Scan for the cell matching the given text and deliver its (X, Y) coordinate at center. 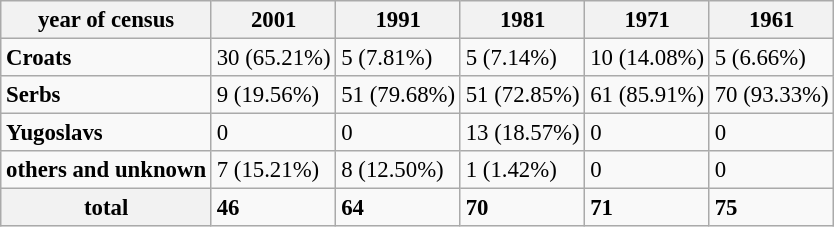
1991 (398, 20)
Croats (106, 58)
13 (18.57%) (522, 133)
others and unknown (106, 170)
75 (771, 208)
46 (273, 208)
30 (65.21%) (273, 58)
5 (6.66%) (771, 58)
51 (79.68%) (398, 95)
9 (19.56%) (273, 95)
2001 (273, 20)
64 (398, 208)
total (106, 208)
70 (93.33%) (771, 95)
10 (14.08%) (647, 58)
1 (1.42%) (522, 170)
71 (647, 208)
8 (12.50%) (398, 170)
7 (15.21%) (273, 170)
70 (522, 208)
year of census (106, 20)
1961 (771, 20)
1971 (647, 20)
5 (7.81%) (398, 58)
61 (85.91%) (647, 95)
Serbs (106, 95)
51 (72.85%) (522, 95)
Yugoslavs (106, 133)
1981 (522, 20)
5 (7.14%) (522, 58)
